Search for the cell housing the specified text and yield its [X, Y] center coordinate. 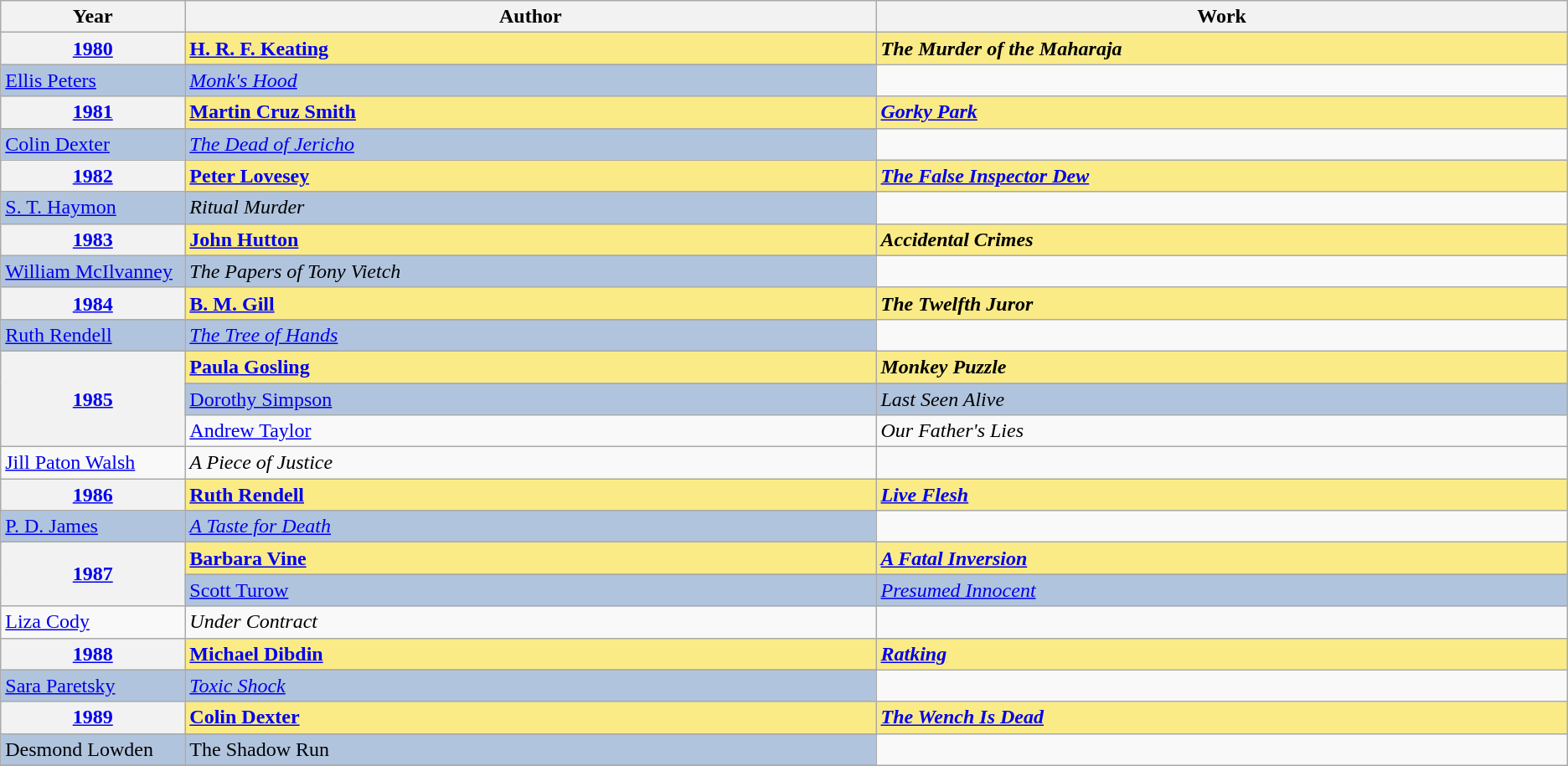
Live Flesh [1221, 495]
S. T. Haymon [93, 208]
Author [531, 17]
1980 [93, 49]
1989 [93, 717]
Accidental Crimes [1221, 239]
Ritual Murder [531, 208]
The False Inspector Dew [1221, 176]
A Fatal Inversion [1221, 558]
Dorothy Simpson [531, 399]
P. D. James [93, 527]
Paula Gosling [531, 367]
Ellis Peters [93, 80]
The Shadow Run [531, 749]
The Papers of Tony Vietch [531, 271]
Work [1221, 17]
Scott Turow [531, 590]
Monkey Puzzle [1221, 367]
H. R. F. Keating [531, 49]
The Dead of Jericho [531, 144]
A Piece of Justice [531, 463]
Ratking [1221, 654]
William McIlvanney [93, 271]
1983 [93, 239]
1986 [93, 495]
Jill Paton Walsh [93, 463]
A Taste for Death [531, 527]
Monk's Hood [531, 80]
Under Contract [531, 622]
Desmond Lowden [93, 749]
Toxic Shock [531, 686]
Liza Cody [93, 622]
Last Seen Alive [1221, 399]
Andrew Taylor [531, 431]
The Murder of the Maharaja [1221, 49]
The Tree of Hands [531, 335]
B. M. Gill [531, 303]
John Hutton [531, 239]
Michael Dibdin [531, 654]
1984 [93, 303]
The Wench Is Dead [1221, 717]
Martin Cruz Smith [531, 112]
Our Father's Lies [1221, 431]
1982 [93, 176]
Presumed Innocent [1221, 590]
1981 [93, 112]
1985 [93, 398]
Peter Lovesey [531, 176]
1987 [93, 574]
1988 [93, 654]
The Twelfth Juror [1221, 303]
Year [93, 17]
Barbara Vine [531, 558]
Gorky Park [1221, 112]
Sara Paretsky [93, 686]
